Detect which cell encompasses the target text, then output its [x, y] center coordinate. 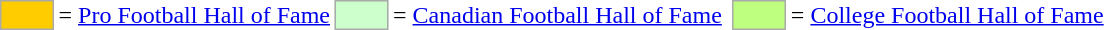
= Pro Football Hall of Fame [194, 15]
= Canadian Football Hall of Fame [558, 15]
